Find where the given text appears and provide that cell's center as [X, Y] coordinate. 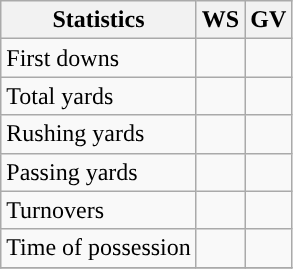
Rushing yards [99, 134]
Total yards [99, 96]
WS [220, 20]
GV [268, 20]
Turnovers [99, 210]
Time of possession [99, 248]
First downs [99, 58]
Statistics [99, 20]
Passing yards [99, 172]
